Detect which cell encompasses the target text, then output its (x, y) center coordinate. 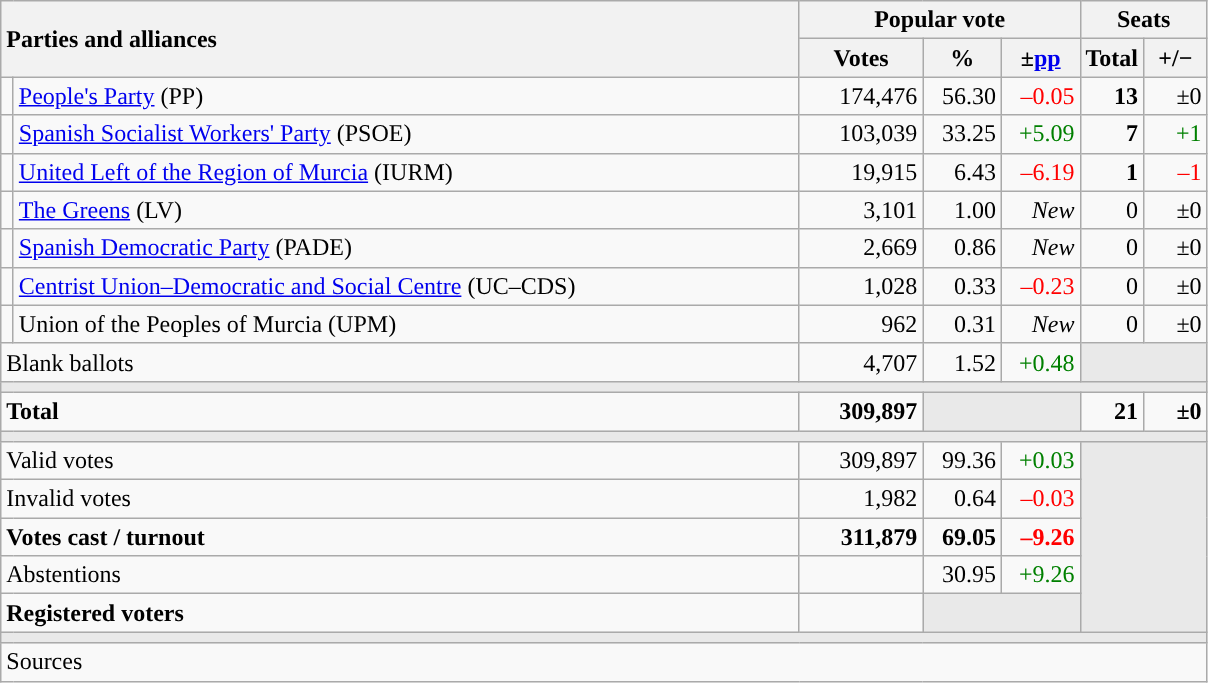
1,028 (861, 286)
0.33 (962, 286)
Invalid votes (400, 499)
+5.09 (1040, 134)
Centrist Union–Democratic and Social Centre (UC–CDS) (406, 286)
% (962, 58)
56.30 (962, 96)
2,669 (861, 248)
0.64 (962, 499)
Abstentions (400, 575)
174,476 (861, 96)
Union of the Peoples of Murcia (UPM) (406, 324)
962 (861, 324)
+0.03 (1040, 461)
Registered voters (400, 613)
Spanish Democratic Party (PADE) (406, 248)
Votes (861, 58)
United Left of the Region of Murcia (IURM) (406, 172)
Blank ballots (400, 362)
–0.23 (1040, 286)
1 (1112, 172)
Popular vote (940, 20)
0.86 (962, 248)
Votes cast / turnout (400, 537)
–0.05 (1040, 96)
–0.03 (1040, 499)
People's Party (PP) (406, 96)
1.00 (962, 210)
69.05 (962, 537)
4,707 (861, 362)
103,039 (861, 134)
33.25 (962, 134)
–9.26 (1040, 537)
Parties and alliances (400, 39)
99.36 (962, 461)
–1 (1176, 172)
1.52 (962, 362)
6.43 (962, 172)
The Greens (LV) (406, 210)
Seats (1144, 20)
Sources (604, 662)
Valid votes (400, 461)
13 (1112, 96)
1,982 (861, 499)
–6.19 (1040, 172)
19,915 (861, 172)
0.31 (962, 324)
21 (1112, 411)
+0.48 (1040, 362)
3,101 (861, 210)
+1 (1176, 134)
30.95 (962, 575)
Spanish Socialist Workers' Party (PSOE) (406, 134)
+/− (1176, 58)
+9.26 (1040, 575)
±pp (1040, 58)
311,879 (861, 537)
7 (1112, 134)
